Scan for the cell matching the given text and deliver its (x, y) coordinate at center. 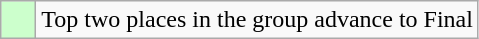
Top two places in the group advance to Final (258, 20)
